Find where the given text appears and provide that cell's center as [X, Y] coordinate. 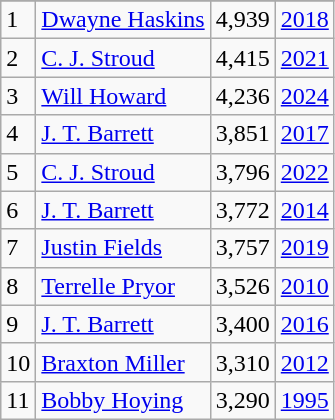
Braxton Miller [123, 362]
Dwayne Haskins [123, 20]
8 [18, 286]
2016 [304, 324]
Will Howard [123, 96]
1995 [304, 400]
4,236 [242, 96]
3,796 [242, 172]
2019 [304, 248]
4,939 [242, 20]
3 [18, 96]
3,757 [242, 248]
Bobby Hoying [123, 400]
4,415 [242, 58]
3,526 [242, 286]
2024 [304, 96]
10 [18, 362]
2014 [304, 210]
Justin Fields [123, 248]
3,772 [242, 210]
4 [18, 134]
3,290 [242, 400]
3,310 [242, 362]
6 [18, 210]
5 [18, 172]
2010 [304, 286]
7 [18, 248]
2018 [304, 20]
9 [18, 324]
2021 [304, 58]
2022 [304, 172]
1 [18, 20]
2017 [304, 134]
Terrelle Pryor [123, 286]
2012 [304, 362]
11 [18, 400]
3,851 [242, 134]
2 [18, 58]
3,400 [242, 324]
